From the cell containing the given text, extract its center point as [x, y] coordinate. 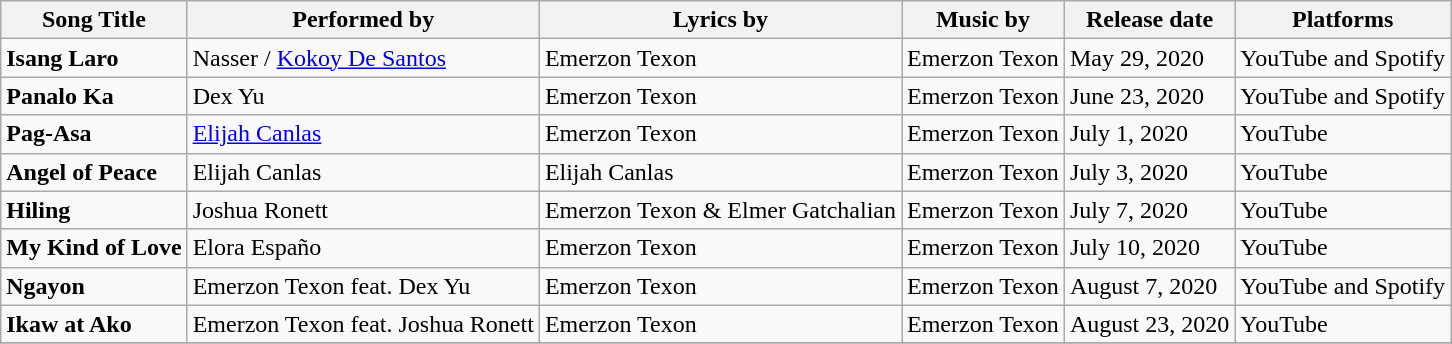
Platforms [1343, 20]
Hiling [94, 210]
Music by [984, 20]
Release date [1149, 20]
July 3, 2020 [1149, 172]
August 7, 2020 [1149, 286]
Angel of Peace [94, 172]
Ngayon [94, 286]
My Kind of Love [94, 248]
July 7, 2020 [1149, 210]
July 1, 2020 [1149, 134]
Emerzon Texon & Elmer Gatchalian [720, 210]
July 10, 2020 [1149, 248]
Performed by [363, 20]
Pag-Asa [94, 134]
Panalo Ka [94, 96]
Dex Yu [363, 96]
Ikaw at Ako [94, 324]
Isang Laro [94, 58]
Emerzon Texon feat. Dex Yu [363, 286]
August 23, 2020 [1149, 324]
Lyrics by [720, 20]
Emerzon Texon feat. Joshua Ronett [363, 324]
Elora Españo [363, 248]
May 29, 2020 [1149, 58]
Song Title [94, 20]
June 23, 2020 [1149, 96]
Joshua Ronett [363, 210]
Nasser / Kokoy De Santos [363, 58]
